Pinpoint the cell where the given text exists, returning its [x, y] midpoint coordinate. 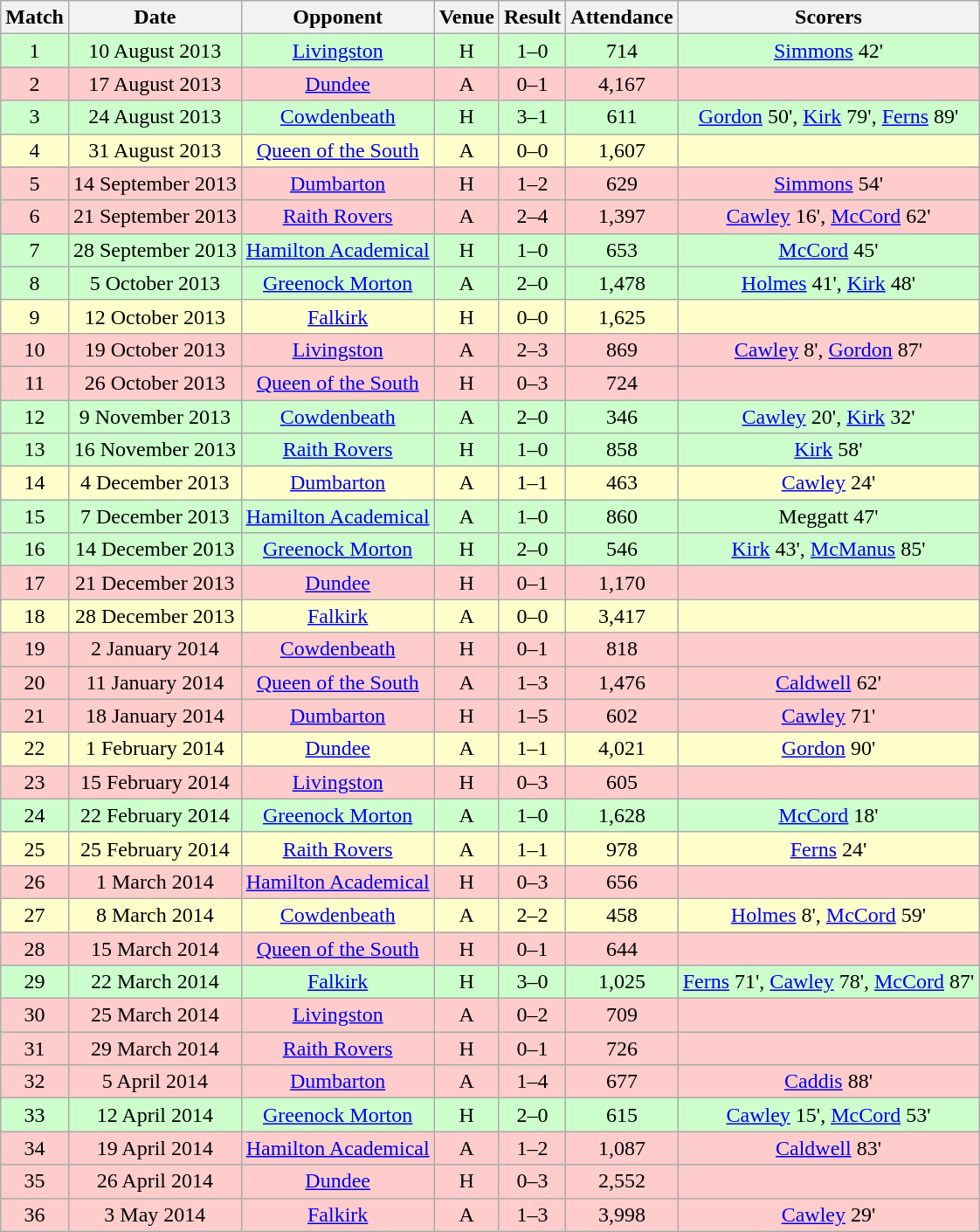
978 [622, 848]
458 [622, 915]
Holmes 8', McCord 59' [828, 915]
20 [35, 682]
3 [35, 117]
Simmons 54' [828, 183]
1,628 [622, 815]
28 September 2013 [155, 250]
19 April 2014 [155, 1148]
1–4 [532, 1082]
21 September 2013 [155, 217]
26 [35, 882]
8 March 2014 [155, 915]
1,478 [622, 283]
602 [622, 716]
605 [622, 782]
12 October 2013 [155, 316]
5 [35, 183]
Meggatt 47' [828, 516]
4,167 [622, 84]
Cawley 16', McCord 62' [828, 217]
25 [35, 848]
12 April 2014 [155, 1115]
Cawley 8', Gordon 87' [828, 350]
McCord 45' [828, 250]
14 September 2013 [155, 183]
10 [35, 350]
1,625 [622, 316]
Cawley 24' [828, 483]
4 December 2013 [155, 483]
21 December 2013 [155, 583]
858 [622, 450]
644 [622, 948]
22 February 2014 [155, 815]
Cawley 71' [828, 716]
9 November 2013 [155, 417]
615 [622, 1115]
15 February 2014 [155, 782]
27 [35, 915]
1,170 [622, 583]
4 [35, 150]
2,552 [622, 1181]
1,087 [622, 1148]
611 [622, 117]
3 May 2014 [155, 1215]
35 [35, 1181]
24 August 2013 [155, 117]
463 [622, 483]
26 October 2013 [155, 383]
656 [622, 882]
7 December 2013 [155, 516]
Match [35, 17]
3,998 [622, 1215]
1,025 [622, 982]
5 October 2013 [155, 283]
677 [622, 1082]
Ferns 71', Cawley 78', McCord 87' [828, 982]
Cawley 15', McCord 53' [828, 1115]
16 November 2013 [155, 450]
Gordon 90' [828, 749]
25 March 2014 [155, 1015]
2–2 [532, 915]
15 March 2014 [155, 948]
10 August 2013 [155, 51]
17 August 2013 [155, 84]
4,021 [622, 749]
18 January 2014 [155, 716]
12 [35, 417]
29 March 2014 [155, 1049]
Scorers [828, 17]
Caldwell 83' [828, 1148]
3,417 [622, 616]
Date [155, 17]
1,397 [622, 217]
23 [35, 782]
24 [35, 815]
Simmons 42' [828, 51]
22 [35, 749]
Attendance [622, 17]
3–1 [532, 117]
18 [35, 616]
5 April 2014 [155, 1082]
869 [622, 350]
Holmes 41', Kirk 48' [828, 283]
Cawley 20', Kirk 32' [828, 417]
28 December 2013 [155, 616]
Ferns 24' [828, 848]
Cawley 29' [828, 1215]
1 March 2014 [155, 882]
34 [35, 1148]
724 [622, 383]
1 [35, 51]
6 [35, 217]
Opponent [337, 17]
8 [35, 283]
629 [622, 183]
818 [622, 649]
3–0 [532, 982]
0–2 [532, 1015]
14 [35, 483]
1,476 [622, 682]
11 January 2014 [155, 682]
14 December 2013 [155, 550]
Caldwell 62' [828, 682]
31 [35, 1049]
860 [622, 516]
16 [35, 550]
346 [622, 417]
21 [35, 716]
2–4 [532, 217]
11 [35, 383]
653 [622, 250]
36 [35, 1215]
22 March 2014 [155, 982]
9 [35, 316]
Result [532, 17]
28 [35, 948]
546 [622, 550]
709 [622, 1015]
19 [35, 649]
13 [35, 450]
7 [35, 250]
31 August 2013 [155, 150]
19 October 2013 [155, 350]
25 February 2014 [155, 848]
30 [35, 1015]
17 [35, 583]
Gordon 50', Kirk 79', Ferns 89' [828, 117]
1 February 2014 [155, 749]
2–3 [532, 350]
26 April 2014 [155, 1181]
Venue [466, 17]
1,607 [622, 150]
32 [35, 1082]
726 [622, 1049]
1–5 [532, 716]
29 [35, 982]
McCord 18' [828, 815]
714 [622, 51]
Caddis 88' [828, 1082]
2 January 2014 [155, 649]
2 [35, 84]
33 [35, 1115]
Kirk 58' [828, 450]
15 [35, 516]
Kirk 43', McManus 85' [828, 550]
